Provide the [X, Y] coordinate of the cell's center where the given text is located.  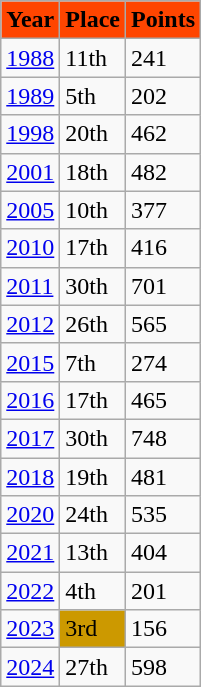
2010 [30, 248]
416 [164, 248]
18th [93, 172]
202 [164, 96]
2022 [30, 591]
7th [93, 362]
2016 [30, 400]
2001 [30, 172]
10th [93, 210]
2011 [30, 286]
1989 [30, 96]
274 [164, 362]
2012 [30, 324]
2015 [30, 362]
3rd [93, 629]
201 [164, 591]
Points [164, 20]
24th [93, 515]
156 [164, 629]
565 [164, 324]
241 [164, 58]
481 [164, 477]
462 [164, 134]
535 [164, 515]
Place [93, 20]
26th [93, 324]
2018 [30, 477]
Year [30, 20]
2024 [30, 667]
2021 [30, 553]
20th [93, 134]
19th [93, 477]
377 [164, 210]
1998 [30, 134]
2020 [30, 515]
13th [93, 553]
2023 [30, 629]
404 [164, 553]
4th [93, 591]
2017 [30, 438]
1988 [30, 58]
11th [93, 58]
27th [93, 667]
5th [93, 96]
748 [164, 438]
598 [164, 667]
2005 [30, 210]
482 [164, 172]
465 [164, 400]
701 [164, 286]
